Find where the given text appears and provide that cell's center as [x, y] coordinate. 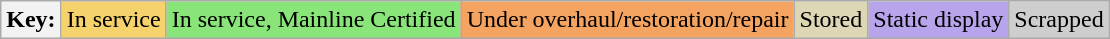
In service, Mainline Certified [314, 20]
In service [114, 20]
Static display [938, 20]
Key: [31, 20]
Stored [831, 20]
Under overhaul/restoration/repair [628, 20]
Scrapped [1059, 20]
